Identify which cell holds the provided text, then report its (x, y) central coordinate. 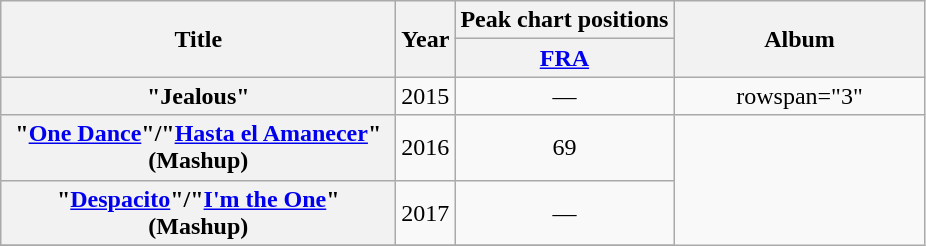
rowspan="3" (800, 96)
FRA (564, 58)
"Jealous" (198, 96)
"One Dance"/"Hasta el Amanecer" (Mashup) (198, 148)
Year (426, 39)
"Despacito"/"I'm the One" (Mashup) (198, 212)
2017 (426, 212)
2016 (426, 148)
69 (564, 148)
Album (800, 39)
Title (198, 39)
2015 (426, 96)
Peak chart positions (564, 20)
